Provide the [X, Y] coordinate of the cell's center where the given text is located.  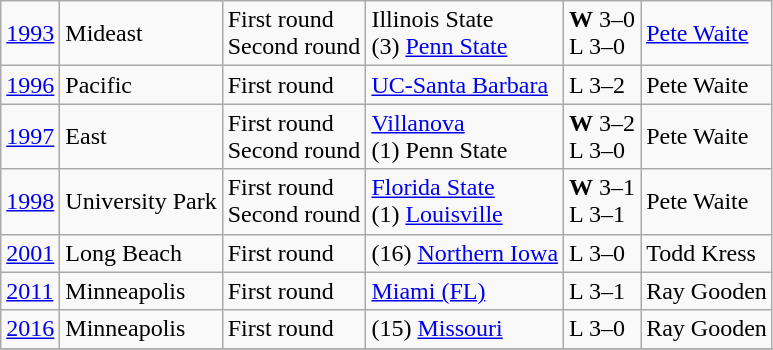
L 3–1 [602, 291]
Long Beach [141, 253]
1998 [30, 202]
Miami (FL) [465, 291]
Mideast [141, 34]
UC-Santa Barbara [465, 85]
Illinois State(3) Penn State [465, 34]
Florida State(1) Louisville [465, 202]
2016 [30, 329]
East [141, 136]
(16) Northern Iowa [465, 253]
2011 [30, 291]
L 3–2 [602, 85]
W 3–2L 3–0 [602, 136]
1996 [30, 85]
1997 [30, 136]
Pacific [141, 85]
W 3–1L 3–1 [602, 202]
Todd Kress [707, 253]
University Park [141, 202]
W 3–0L 3–0 [602, 34]
Villanova(1) Penn State [465, 136]
1993 [30, 34]
2001 [30, 253]
(15) Missouri [465, 329]
